Find where the given text appears and provide that cell's center as (X, Y) coordinate. 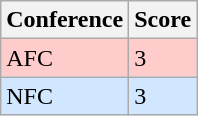
Score (163, 20)
AFC (65, 58)
NFC (65, 96)
Conference (65, 20)
